Identify which cell holds the provided text, then report its [X, Y] central coordinate. 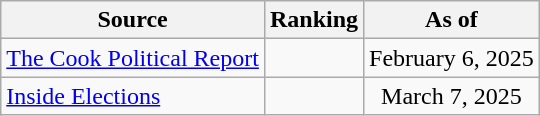
Source [133, 20]
Inside Elections [133, 96]
February 6, 2025 [452, 58]
Ranking [314, 20]
March 7, 2025 [452, 96]
The Cook Political Report [133, 58]
As of [452, 20]
